Provide the (X, Y) coordinate of the cell's center where the given text is located.  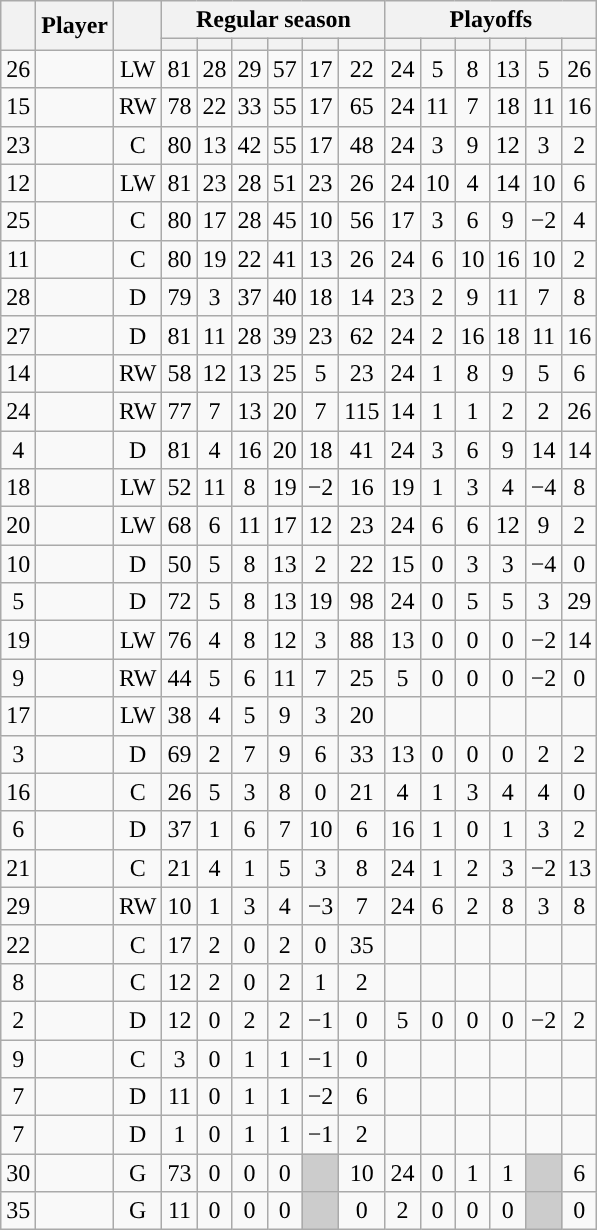
48 (362, 145)
−3 (320, 906)
73 (180, 1173)
98 (362, 602)
58 (180, 373)
72 (180, 602)
44 (180, 678)
51 (284, 183)
30 (18, 1173)
50 (180, 564)
77 (180, 411)
57 (284, 69)
88 (362, 640)
40 (284, 297)
76 (180, 640)
56 (362, 221)
115 (362, 411)
68 (180, 526)
79 (180, 297)
38 (180, 716)
42 (250, 145)
62 (362, 335)
45 (284, 221)
52 (180, 488)
Regular season (274, 20)
65 (362, 107)
Playoffs (491, 20)
69 (180, 754)
78 (180, 107)
27 (18, 335)
39 (284, 335)
Player (75, 26)
